Scan for the cell matching the given text and deliver its (x, y) coordinate at center. 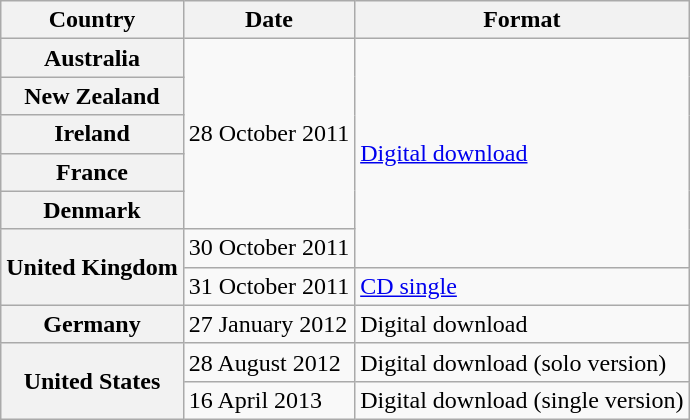
Denmark (92, 210)
CD single (522, 286)
28 October 2011 (268, 134)
Country (92, 20)
Ireland (92, 134)
Digital download (solo version) (522, 362)
Germany (92, 324)
United States (92, 381)
Digital download (single version) (522, 400)
New Zealand (92, 96)
16 April 2013 (268, 400)
Date (268, 20)
28 August 2012 (268, 362)
31 October 2011 (268, 286)
Format (522, 20)
27 January 2012 (268, 324)
France (92, 172)
30 October 2011 (268, 248)
Australia (92, 58)
United Kingdom (92, 267)
